Determine the (X, Y) coordinate at the center of the cell enclosing the given text.  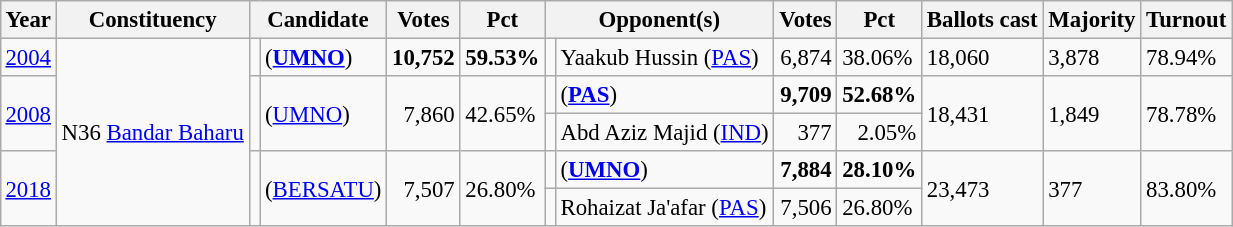
78.94% (1186, 57)
Majority (1092, 20)
Year (28, 20)
7,507 (424, 188)
Candidate (318, 20)
(BERSATU) (324, 188)
9,709 (806, 95)
38.06% (880, 57)
52.68% (880, 95)
2004 (28, 57)
28.10% (880, 170)
3,878 (1092, 57)
2008 (28, 114)
7,860 (424, 114)
6,874 (806, 57)
23,473 (982, 188)
7,506 (806, 208)
1,849 (1092, 114)
83.80% (1186, 188)
42.65% (502, 114)
10,752 (424, 57)
N36 Bandar Baharu (152, 132)
Constituency (152, 20)
78.78% (1186, 114)
7,884 (806, 170)
59.53% (502, 57)
Turnout (1186, 20)
Rohaizat Ja'afar (PAS) (664, 208)
Ballots cast (982, 20)
(PAS) (664, 95)
Opponent(s) (660, 20)
2.05% (880, 133)
2018 (28, 188)
Abd Aziz Majid (IND) (664, 133)
18,060 (982, 57)
Yaakub Hussin (PAS) (664, 57)
18,431 (982, 114)
